Detect which cell encompasses the target text, then output its (x, y) center coordinate. 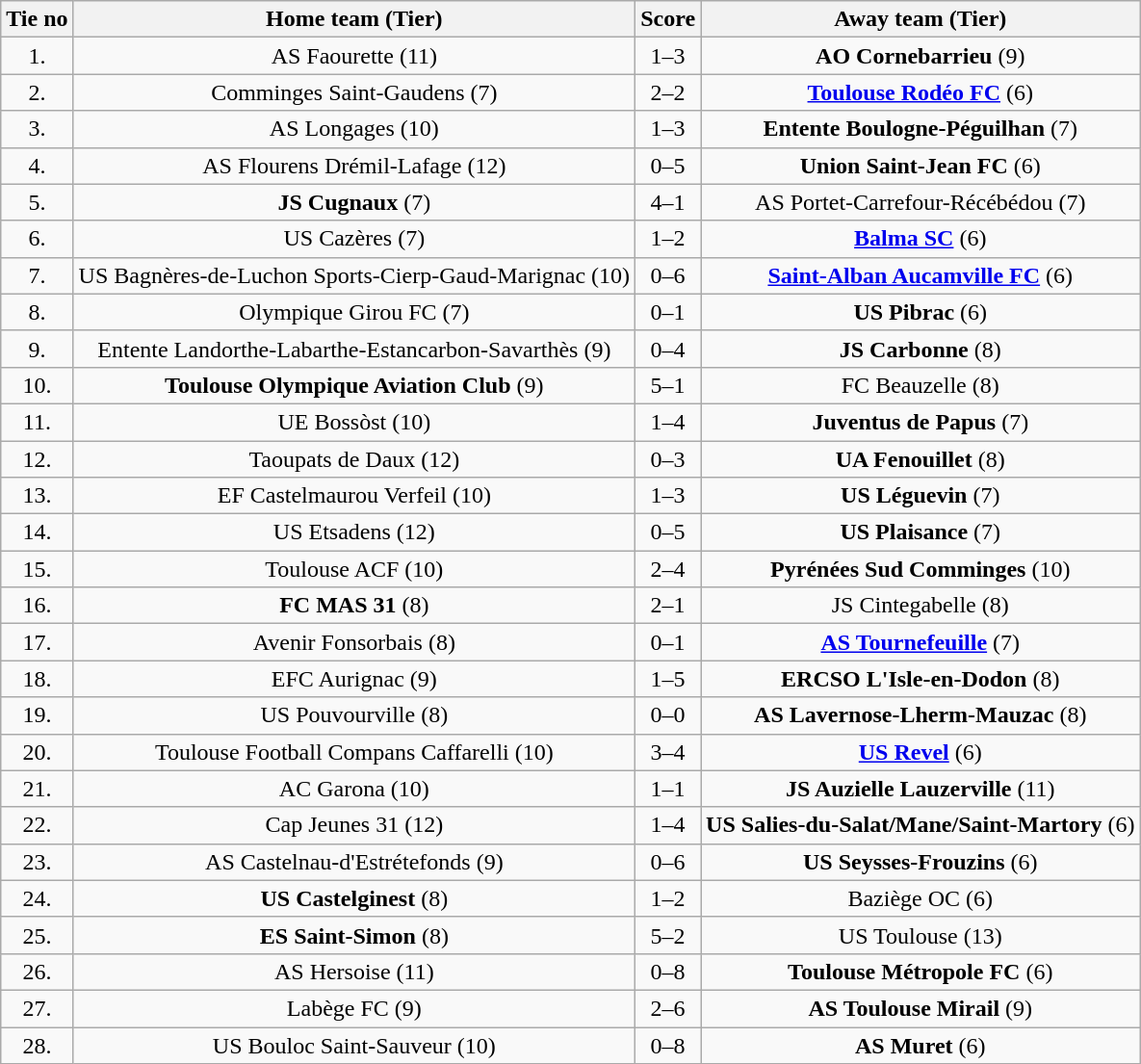
JS Carbonne (8) (921, 349)
23. (37, 862)
11. (37, 422)
1. (37, 56)
AS Flourens Drémil-Lafage (12) (354, 166)
20. (37, 752)
Entente Boulogne-Péguilhan (7) (921, 129)
US Plaisance (7) (921, 532)
14. (37, 532)
AS Muret (6) (921, 1045)
9. (37, 349)
27. (37, 1008)
Entente Landorthe-Labarthe-Estancarbon-Savarthès (9) (354, 349)
AS Lavernose-Lherm-Mauzac (8) (921, 715)
US Castelginest (8) (354, 898)
Baziège OC (6) (921, 898)
0–4 (668, 349)
18. (37, 679)
UA Fenouillet (8) (921, 459)
8. (37, 312)
22. (37, 825)
JS Cintegabelle (8) (921, 606)
Toulouse Olympique Aviation Club (9) (354, 385)
Saint-Alban Aucamville FC (6) (921, 275)
ES Saint-Simon (8) (354, 935)
Taoupats de Daux (12) (354, 459)
Cap Jeunes 31 (12) (354, 825)
2–6 (668, 1008)
JS Cugnaux (7) (354, 202)
3. (37, 129)
17. (37, 642)
US Pibrac (6) (921, 312)
AS Tournefeuille (7) (921, 642)
AC Garona (10) (354, 789)
4–1 (668, 202)
2–4 (668, 569)
Toulouse Métropole FC (6) (921, 972)
28. (37, 1045)
Toulouse Football Compans Caffarelli (10) (354, 752)
AS Hersoise (11) (354, 972)
EF Castelmaurou Verfeil (10) (354, 496)
Balma SC (6) (921, 239)
5–2 (668, 935)
Score (668, 19)
US Etsadens (12) (354, 532)
13. (37, 496)
US Salies-du-Salat/Mane/Saint-Martory (6) (921, 825)
16. (37, 606)
FC MAS 31 (8) (354, 606)
5. (37, 202)
1–5 (668, 679)
26. (37, 972)
US Revel (6) (921, 752)
Tie no (37, 19)
4. (37, 166)
24. (37, 898)
2. (37, 92)
Away team (Tier) (921, 19)
15. (37, 569)
Labège FC (9) (354, 1008)
21. (37, 789)
US Toulouse (13) (921, 935)
US Léguevin (7) (921, 496)
2–2 (668, 92)
Union Saint-Jean FC (6) (921, 166)
10. (37, 385)
AS Portet-Carrefour-Récébédou (7) (921, 202)
US Bagnères-de-Luchon Sports-Cierp-Gaud-Marignac (10) (354, 275)
FC Beauzelle (8) (921, 385)
6. (37, 239)
Toulouse Rodéo FC (6) (921, 92)
Juventus de Papus (7) (921, 422)
5–1 (668, 385)
0–0 (668, 715)
19. (37, 715)
3–4 (668, 752)
Pyrénées Sud Comminges (10) (921, 569)
1–1 (668, 789)
US Seysses-Frouzins (6) (921, 862)
AS Longages (10) (354, 129)
Olympique Girou FC (7) (354, 312)
EFC Aurignac (9) (354, 679)
ERCSO L'Isle-en-Dodon (8) (921, 679)
JS Auzielle Lauzerville (11) (921, 789)
AS Toulouse Mirail (9) (921, 1008)
AS Castelnau-d'Estrétefonds (9) (354, 862)
AS Faourette (11) (354, 56)
US Pouvourville (8) (354, 715)
Home team (Tier) (354, 19)
7. (37, 275)
US Cazères (7) (354, 239)
AO Cornebarrieu (9) (921, 56)
UE Bossòst (10) (354, 422)
2–1 (668, 606)
Avenir Fonsorbais (8) (354, 642)
12. (37, 459)
Comminges Saint-Gaudens (7) (354, 92)
US Bouloc Saint-Sauveur (10) (354, 1045)
Toulouse ACF (10) (354, 569)
25. (37, 935)
0–3 (668, 459)
